Identify which cell holds the provided text, then report its (X, Y) central coordinate. 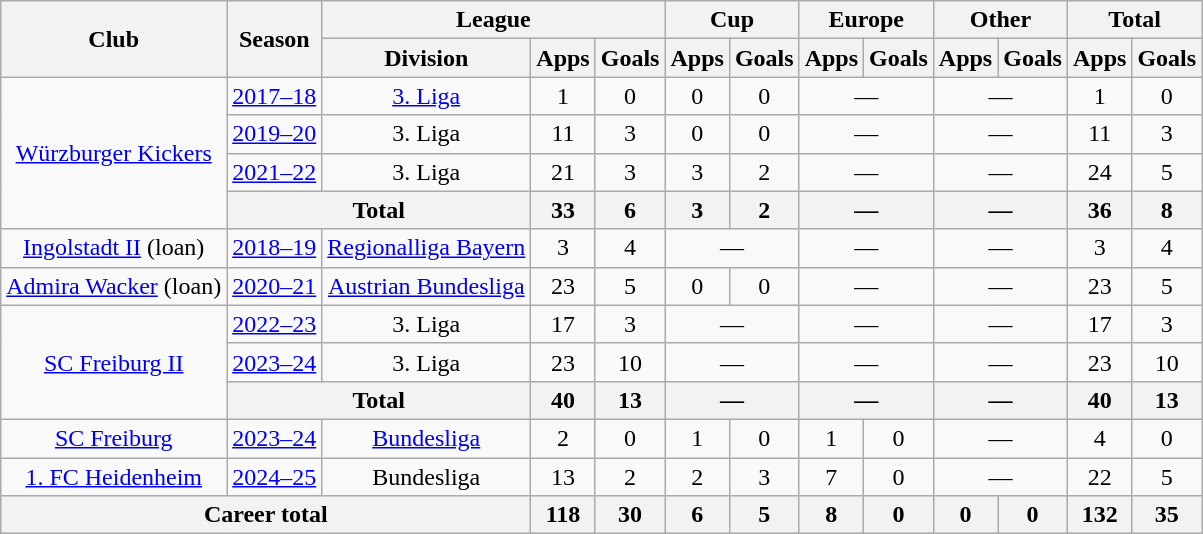
2021–22 (274, 172)
Europe (866, 20)
36 (1099, 210)
30 (630, 515)
Würzburger Kickers (114, 153)
Cup (732, 20)
Regionalliga Bayern (426, 248)
21 (563, 172)
22 (1099, 477)
2017–18 (274, 96)
Austrian Bundesliga (426, 286)
7 (831, 477)
2020–21 (274, 286)
Other (1000, 20)
League (494, 20)
Division (426, 58)
2022–23 (274, 324)
132 (1099, 515)
33 (563, 210)
Career total (266, 515)
24 (1099, 172)
2024–25 (274, 477)
Season (274, 39)
SC Freiburg II (114, 362)
Ingolstadt II (loan) (114, 248)
Admira Wacker (loan) (114, 286)
2019–20 (274, 134)
Club (114, 39)
1. FC Heidenheim (114, 477)
35 (1167, 515)
118 (563, 515)
2018–19 (274, 248)
SC Freiburg (114, 438)
